Return the (x, y) coordinate for the center point of the cell that contains the specified text.  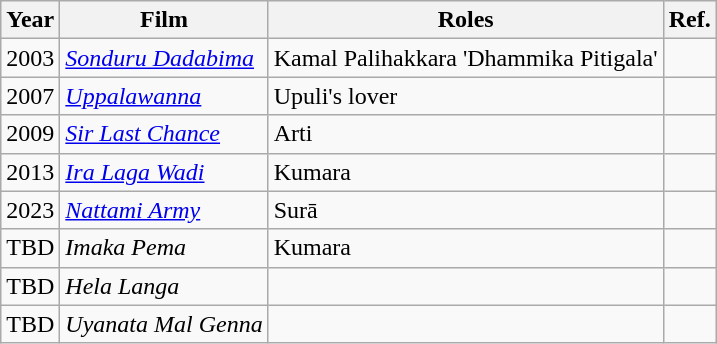
Uyanata Mal Genna (164, 324)
Upuli's lover (466, 96)
2009 (30, 134)
2003 (30, 58)
Sonduru Dadabima (164, 58)
Ref. (690, 20)
Sir Last Chance (164, 134)
Year (30, 20)
Arti (466, 134)
Kamal Palihakkara 'Dhammika Pitigala' (466, 58)
2023 (30, 210)
2007 (30, 96)
Surā (466, 210)
Film (164, 20)
Roles (466, 20)
2013 (30, 172)
Ira Laga Wadi (164, 172)
Nattami Army (164, 210)
Imaka Pema (164, 248)
Uppalawanna (164, 96)
Hela Langa (164, 286)
